Identify which cell holds the provided text, then report its (x, y) central coordinate. 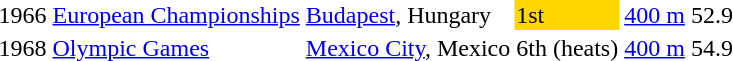
1st (568, 15)
European Championships (176, 15)
Budapest, Hungary (408, 15)
400 m (655, 15)
